Return the (x, y) coordinate for the center point of the cell that contains the specified text.  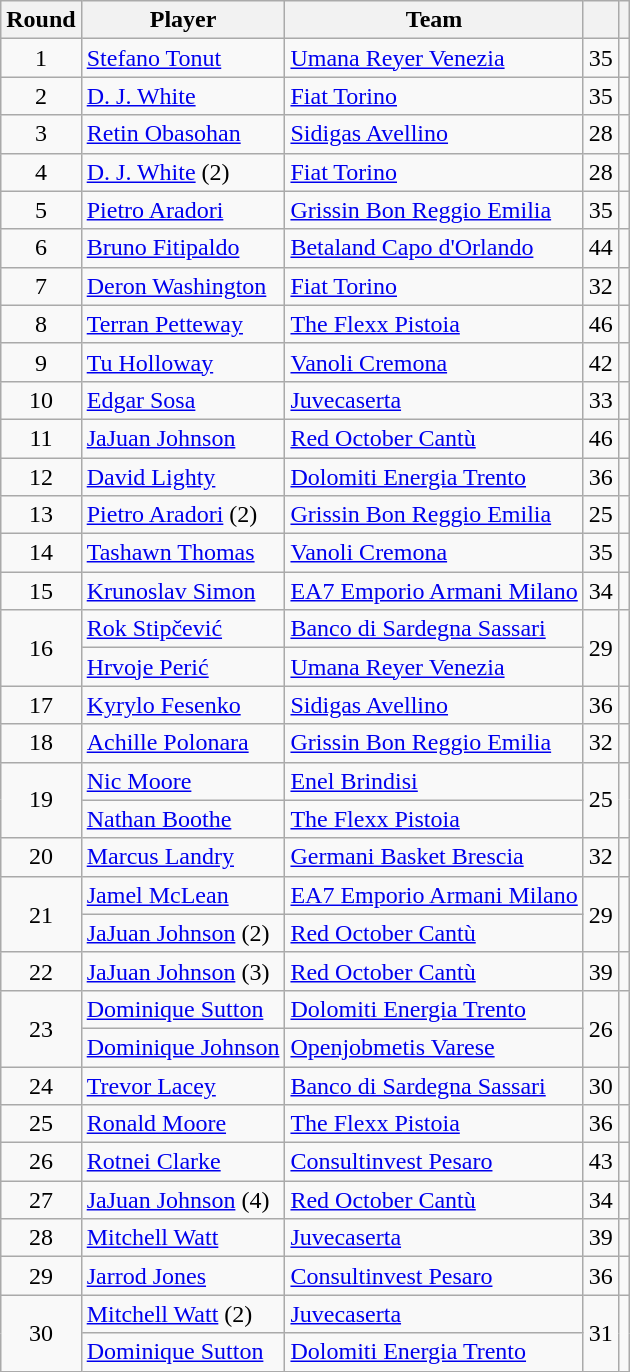
Jarrod Jones (183, 1276)
12 (41, 477)
42 (600, 362)
Hrvoje Perić (183, 667)
David Lighty (183, 477)
5 (41, 210)
17 (41, 705)
Rok Stipčević (183, 629)
15 (41, 591)
19 (41, 800)
8 (41, 324)
Tu Holloway (183, 362)
33 (600, 400)
Pietro Aradori (183, 210)
6 (41, 248)
27 (41, 1200)
31 (600, 1333)
1 (41, 58)
Germani Basket Brescia (434, 857)
Tashawn Thomas (183, 553)
Pietro Aradori (2) (183, 515)
24 (41, 1085)
4 (41, 172)
Round (41, 20)
Team (434, 20)
D. J. White (2) (183, 172)
Trevor Lacey (183, 1085)
Mitchell Watt (2) (183, 1314)
7 (41, 286)
20 (41, 857)
Marcus Landry (183, 857)
Stefano Tonut (183, 58)
43 (600, 1162)
D. J. White (183, 96)
Ronald Moore (183, 1124)
Edgar Sosa (183, 400)
Jamel McLean (183, 895)
Enel Brindisi (434, 781)
Rotnei Clarke (183, 1162)
2 (41, 96)
Betaland Capo d'Orlando (434, 248)
3 (41, 134)
14 (41, 553)
Bruno Fitipaldo (183, 248)
Krunoslav Simon (183, 591)
JaJuan Johnson (183, 438)
Retin Obasohan (183, 134)
Nathan Boothe (183, 819)
Terran Petteway (183, 324)
Deron Washington (183, 286)
JaJuan Johnson (3) (183, 971)
Mitchell Watt (183, 1238)
Player (183, 20)
18 (41, 743)
JaJuan Johnson (2) (183, 933)
44 (600, 248)
JaJuan Johnson (4) (183, 1200)
23 (41, 1028)
9 (41, 362)
13 (41, 515)
21 (41, 914)
16 (41, 648)
11 (41, 438)
Achille Polonara (183, 743)
Kyrylo Fesenko (183, 705)
Openjobmetis Varese (434, 1047)
22 (41, 971)
Nic Moore (183, 781)
Dominique Johnson (183, 1047)
10 (41, 400)
